Detect which cell encompasses the target text, then output its (X, Y) center coordinate. 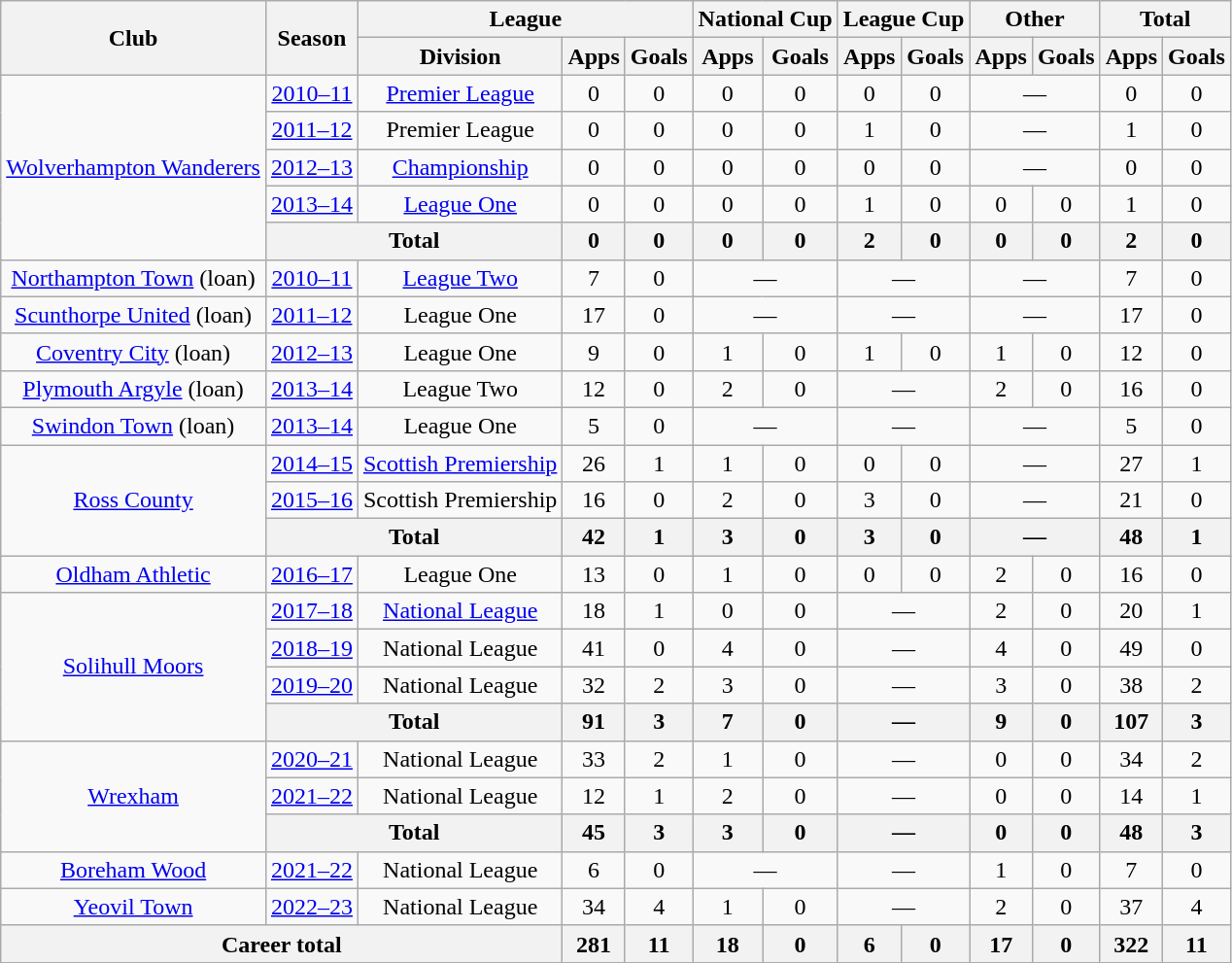
20 (1131, 611)
91 (594, 722)
Scunthorpe United (loan) (134, 315)
26 (594, 464)
45 (594, 833)
2022–23 (311, 907)
Plymouth Argyle (loan) (134, 389)
Wrexham (134, 796)
Oldham Athletic (134, 574)
32 (594, 685)
322 (1131, 944)
Club (134, 38)
38 (1131, 685)
2020–21 (311, 759)
2017–18 (311, 611)
107 (1131, 722)
League (525, 19)
14 (1131, 796)
League Cup (904, 19)
281 (594, 944)
Boreham Wood (134, 870)
Ross County (134, 500)
33 (594, 759)
Career total (282, 944)
Northampton Town (loan) (134, 278)
Season (311, 38)
Swindon Town (loan) (134, 426)
Solihull Moors (134, 667)
Yeovil Town (134, 907)
Championship (460, 167)
2015–16 (311, 500)
27 (1131, 464)
42 (594, 537)
41 (594, 648)
Wolverhampton Wanderers (134, 167)
Division (460, 56)
49 (1131, 648)
2019–20 (311, 685)
Other (1035, 19)
2016–17 (311, 574)
37 (1131, 907)
2014–15 (311, 464)
National Cup (766, 19)
2018–19 (311, 648)
13 (594, 574)
Coventry City (loan) (134, 352)
21 (1131, 500)
